Pinpoint the cell where the given text exists, returning its (X, Y) midpoint coordinate. 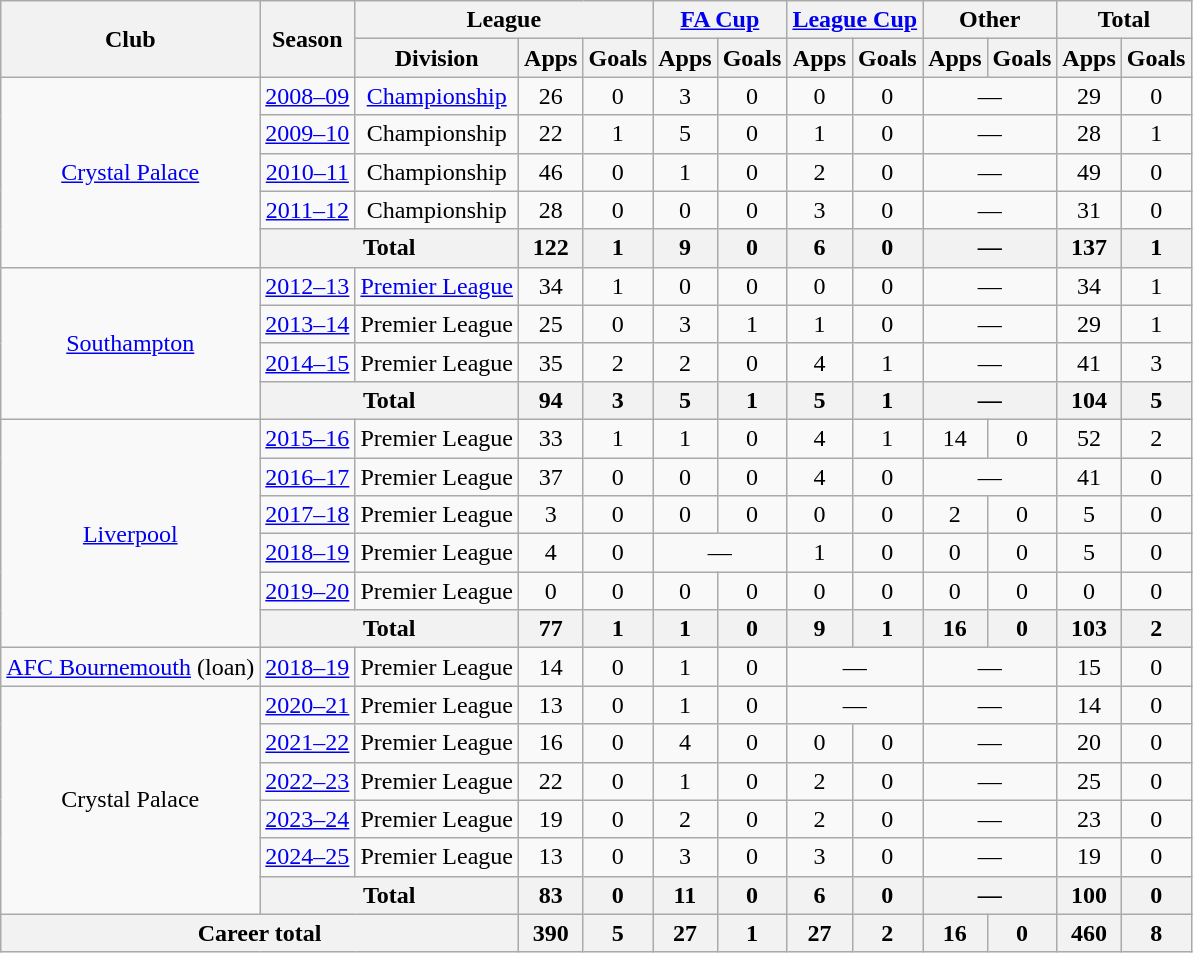
46 (551, 172)
2021–22 (308, 743)
35 (551, 362)
37 (551, 477)
49 (1089, 172)
Division (437, 58)
8 (1156, 933)
104 (1089, 400)
Career total (260, 933)
Season (308, 39)
94 (551, 400)
2016–17 (308, 477)
FA Cup (720, 20)
2015–16 (308, 438)
2024–25 (308, 857)
83 (551, 895)
20 (1089, 743)
AFC Bournemouth (loan) (130, 667)
2011–12 (308, 210)
2014–15 (308, 362)
League (504, 20)
26 (551, 96)
Southampton (130, 343)
2013–14 (308, 324)
77 (551, 629)
2020–21 (308, 705)
23 (1089, 819)
Liverpool (130, 533)
31 (1089, 210)
2012–13 (308, 286)
2010–11 (308, 172)
2022–23 (308, 781)
103 (1089, 629)
League Cup (855, 20)
2019–20 (308, 591)
2009–10 (308, 134)
137 (1089, 248)
122 (551, 248)
Club (130, 39)
11 (685, 895)
460 (1089, 933)
100 (1089, 895)
33 (551, 438)
2017–18 (308, 515)
15 (1089, 667)
52 (1089, 438)
390 (551, 933)
Other (990, 20)
2008–09 (308, 96)
2023–24 (308, 819)
